Search for the cell housing the specified text and yield its [X, Y] center coordinate. 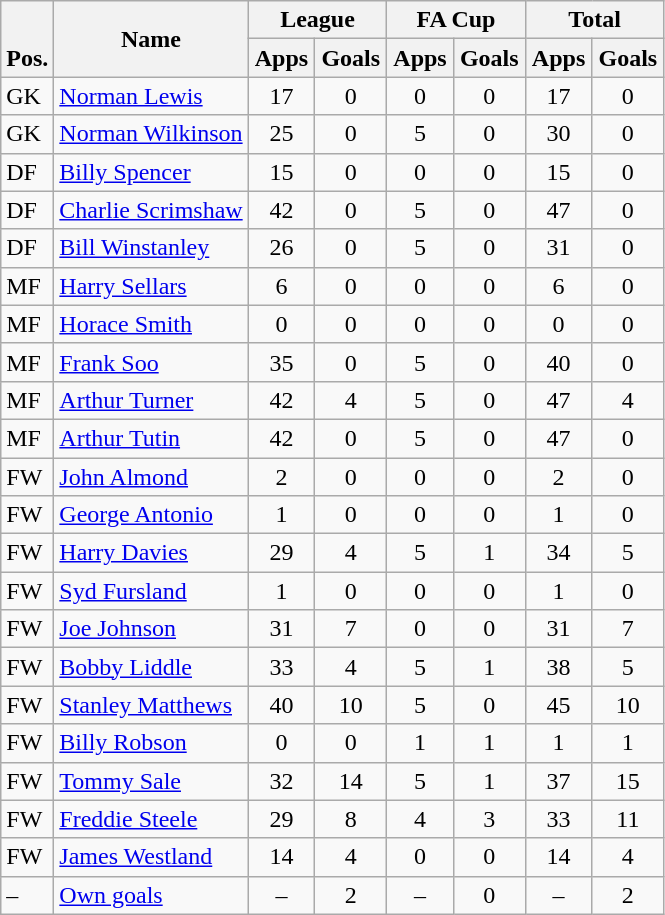
Harry Davies [151, 553]
Total [594, 20]
Syd Fursland [151, 591]
Name [151, 39]
3 [489, 819]
Horace Smith [151, 324]
11 [628, 819]
Billy Robson [151, 743]
45 [558, 705]
Frank Soo [151, 362]
Joe Johnson [151, 629]
John Almond [151, 477]
Arthur Turner [151, 400]
Norman Lewis [151, 96]
Own goals [151, 895]
Bill Winstanley [151, 248]
35 [282, 362]
Harry Sellars [151, 286]
25 [282, 134]
League [318, 20]
Norman Wilkinson [151, 134]
37 [558, 781]
Tommy Sale [151, 781]
34 [558, 553]
Pos. [28, 39]
Stanley Matthews [151, 705]
Bobby Liddle [151, 667]
James Westland [151, 857]
38 [558, 667]
FA Cup [456, 20]
Freddie Steele [151, 819]
Billy Spencer [151, 172]
26 [282, 248]
30 [558, 134]
George Antonio [151, 515]
Arthur Tutin [151, 438]
Charlie Scrimshaw [151, 210]
32 [282, 781]
8 [351, 819]
